Extract the [x, y] coordinate from the center of the cell holding the provided text.  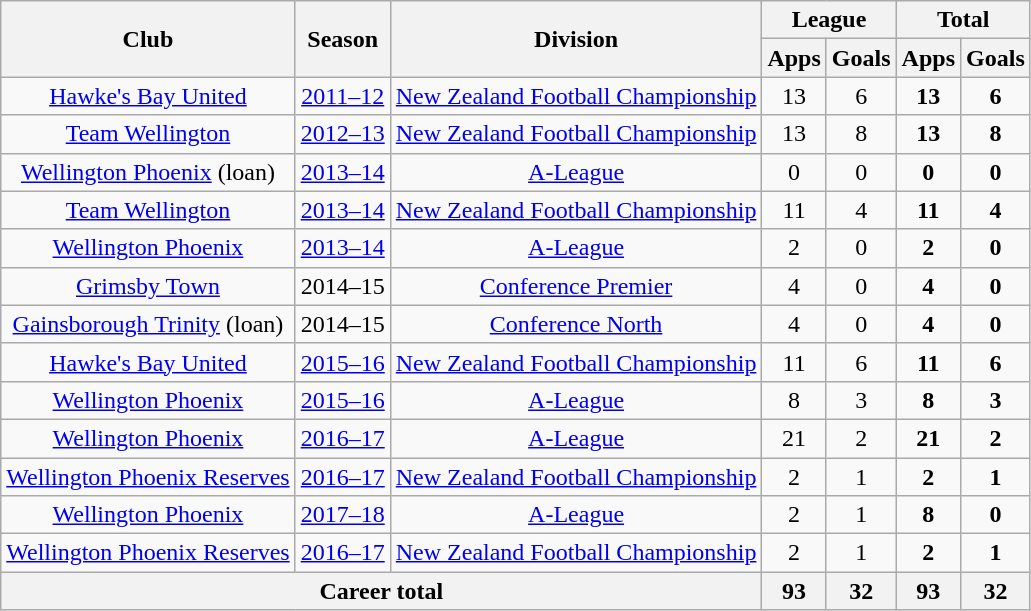
2011–12 [342, 96]
Total [963, 20]
2012–13 [342, 134]
Conference North [576, 324]
Grimsby Town [148, 286]
Gainsborough Trinity (loan) [148, 324]
2017–18 [342, 515]
Conference Premier [576, 286]
Club [148, 39]
Season [342, 39]
Division [576, 39]
League [829, 20]
Career total [382, 591]
Wellington Phoenix (loan) [148, 172]
